Output the (X, Y) coordinate of the center of the cell containing the given text.  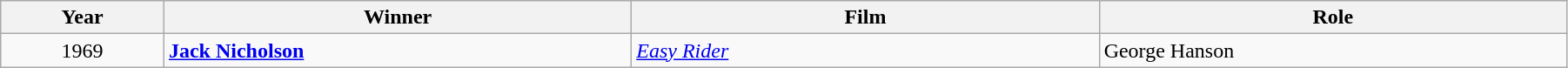
1969 (83, 51)
Winner (397, 17)
Jack Nicholson (397, 51)
Film (865, 17)
Year (83, 17)
Role (1333, 17)
George Hanson (1333, 51)
Easy Rider (865, 51)
